Scan for the cell matching the given text and deliver its [x, y] coordinate at center. 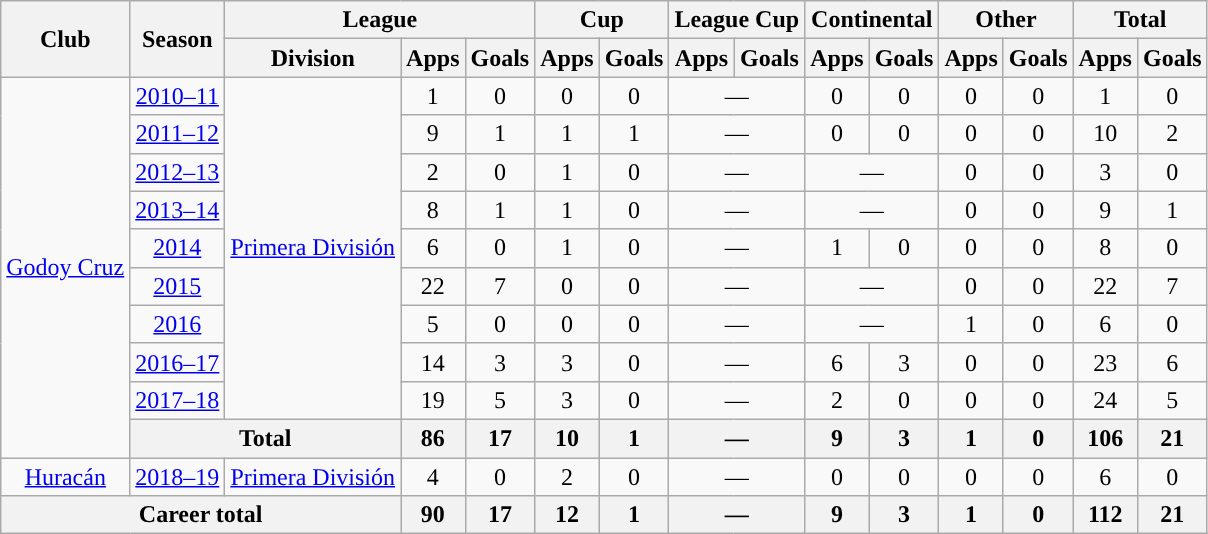
90 [433, 515]
23 [1105, 362]
2017–18 [178, 400]
Career total [201, 515]
12 [567, 515]
2011–12 [178, 134]
2018–19 [178, 477]
19 [433, 400]
Other [1006, 20]
Season [178, 39]
112 [1105, 515]
2010–11 [178, 96]
14 [433, 362]
Club [66, 39]
2015 [178, 286]
Cup [602, 20]
Huracán [66, 477]
League Cup [737, 20]
4 [433, 477]
League [380, 20]
2016–17 [178, 362]
Division [313, 58]
2013–14 [178, 210]
Godoy Cruz [66, 268]
2014 [178, 248]
2016 [178, 324]
106 [1105, 438]
Continental [872, 20]
2012–13 [178, 172]
24 [1105, 400]
86 [433, 438]
